Identify which cell holds the provided text, then report its [x, y] central coordinate. 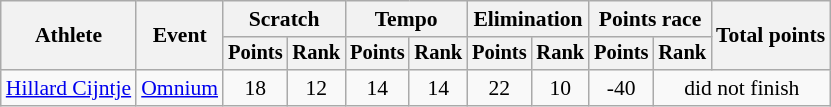
Hillard Cijntje [68, 88]
Elimination [528, 19]
10 [560, 88]
Total points [770, 36]
12 [316, 88]
Athlete [68, 36]
Tempo [406, 19]
Event [180, 36]
-40 [621, 88]
Omnium [180, 88]
Points race [650, 19]
Scratch [284, 19]
18 [255, 88]
did not finish [742, 88]
22 [499, 88]
